Return the [x, y] coordinate for the center point of the cell that contains the specified text.  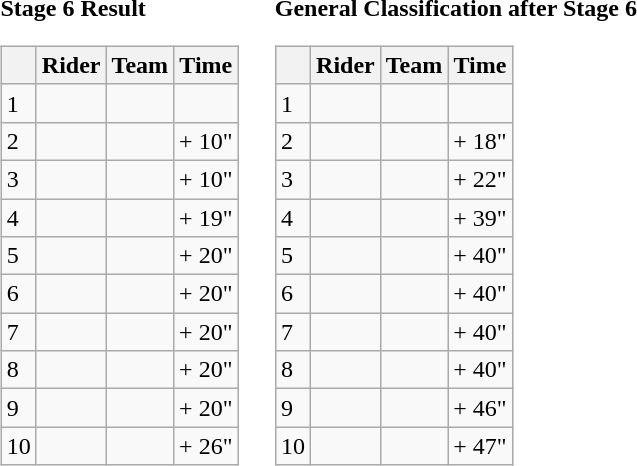
+ 22" [480, 179]
+ 46" [480, 408]
+ 19" [206, 217]
+ 26" [206, 446]
+ 47" [480, 446]
+ 18" [480, 141]
+ 39" [480, 217]
